From the cell containing the given text, extract its center point as [x, y] coordinate. 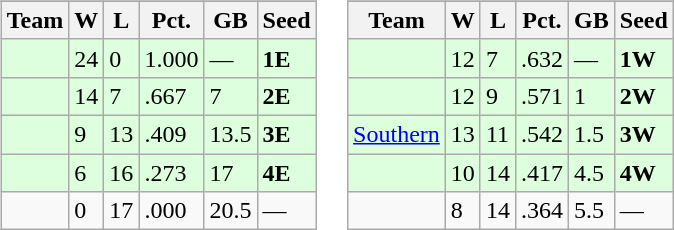
10 [462, 173]
3E [286, 134]
Southern [397, 134]
.409 [172, 134]
.667 [172, 96]
2W [644, 96]
4W [644, 173]
2E [286, 96]
5.5 [592, 211]
.000 [172, 211]
1.5 [592, 134]
24 [86, 58]
1W [644, 58]
1E [286, 58]
4.5 [592, 173]
11 [498, 134]
.571 [542, 96]
.364 [542, 211]
3W [644, 134]
.632 [542, 58]
20.5 [230, 211]
4E [286, 173]
6 [86, 173]
.417 [542, 173]
13.5 [230, 134]
16 [122, 173]
1.000 [172, 58]
.542 [542, 134]
1 [592, 96]
8 [462, 211]
.273 [172, 173]
